Scan for the cell matching the given text and deliver its [x, y] coordinate at center. 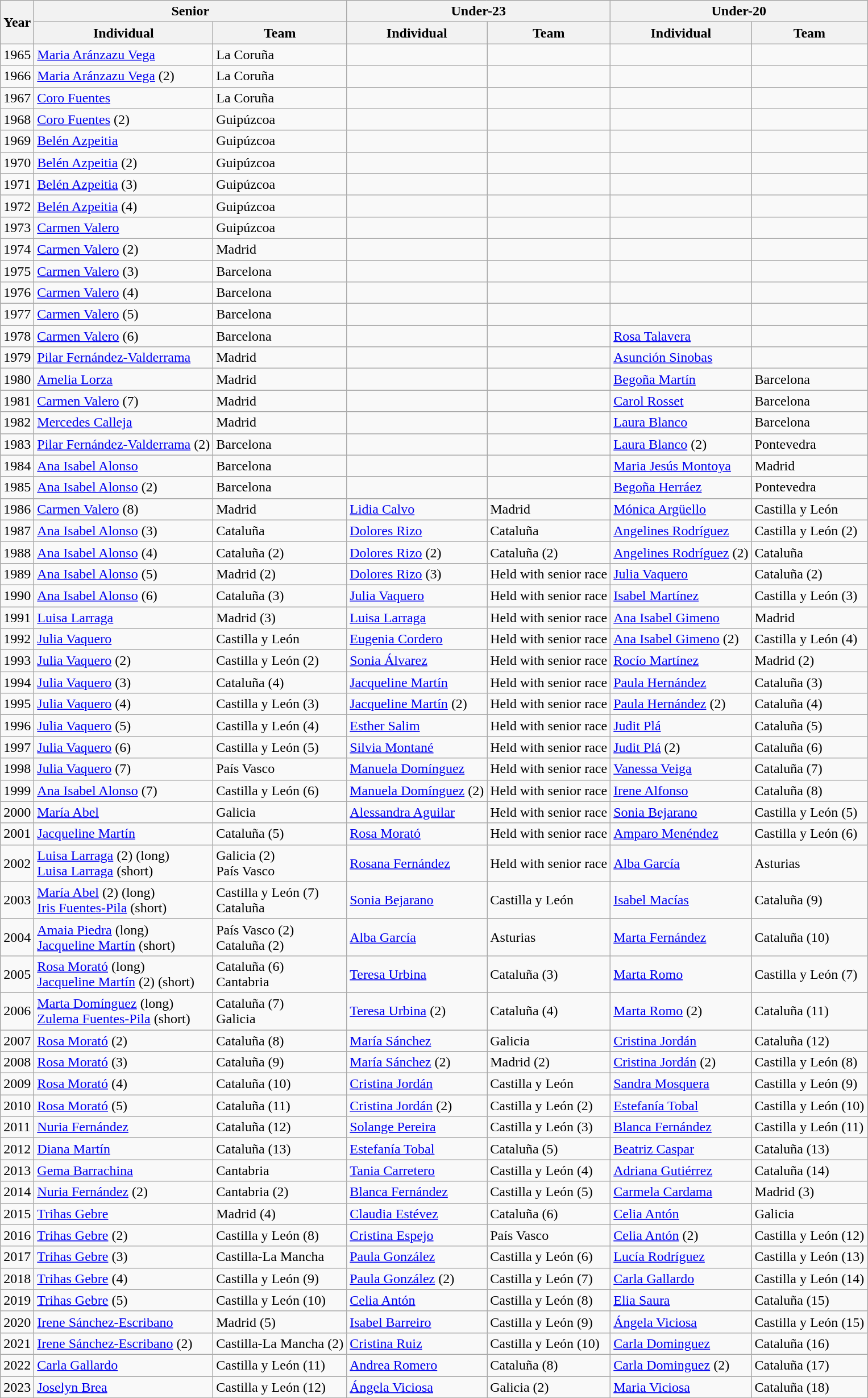
1970 [17, 163]
Angelines Rodríguez (2) [681, 552]
Cristina Ruiz [417, 1343]
1978 [17, 336]
Teresa Urbina [417, 974]
Cataluña (14) [809, 1170]
Belén Azpeitia (4) [124, 206]
Lucía Rodríguez [681, 1257]
Amelia Lorza [124, 379]
Carmen Valero (6) [124, 336]
2018 [17, 1279]
Diana Martín [124, 1149]
Under-20 [739, 11]
Madrid (5) [280, 1322]
Rosa Morató [417, 834]
Ana Isabel Alonso (7) [124, 791]
Carmen Valero (5) [124, 315]
Julia Vaquero (6) [124, 747]
1974 [17, 249]
Luisa Larraga (2) (long)Luisa Larraga (short) [124, 863]
1984 [17, 466]
2002 [17, 863]
1996 [17, 726]
Silvia Montané [417, 747]
2012 [17, 1149]
Julia Vaquero (3) [124, 683]
2020 [17, 1322]
Cataluña (7) [809, 769]
1968 [17, 119]
1967 [17, 98]
Paula González [417, 1257]
2006 [17, 1011]
Carmen Valero (2) [124, 249]
1980 [17, 379]
Coro Fuentes (2) [124, 119]
1965 [17, 55]
2015 [17, 1214]
Angelines Rodríguez [681, 531]
Laura Blanco (2) [681, 444]
Pilar Fernández-Valderrama (2) [124, 444]
Irene Sánchez-Escribano [124, 1322]
Rosa Morató (5) [124, 1106]
Paula Hernández (2) [681, 704]
Galicia (2) [549, 1387]
Ana Isabel Alonso (6) [124, 595]
Mercedes Calleja [124, 423]
2013 [17, 1170]
Maria Aránzazu Vega (2) [124, 76]
Castilla y León (13) [809, 1257]
Ana Isabel Alonso (4) [124, 552]
Paula González (2) [417, 1279]
Rosa Morató (3) [124, 1062]
1989 [17, 574]
Madrid (4) [280, 1214]
Ana Isabel Alonso (2) [124, 487]
Rosa Morató (long)Jacqueline Martín (2) (short) [124, 974]
1973 [17, 228]
Trihas Gebre (2) [124, 1235]
Amparo Menéndez [681, 834]
Sandra Mosquera [681, 1084]
Rosa Talavera [681, 336]
Year [17, 22]
Castilla y León (14) [809, 1279]
2011 [17, 1127]
Carol Rosset [681, 401]
Cataluña (7) Galicia [280, 1011]
Cantabria [280, 1170]
Laura Blanco [681, 423]
Solange Pereira [417, 1127]
Begoña Martín [681, 379]
2016 [17, 1235]
Belén Azpeitia (3) [124, 184]
Cantabria (2) [280, 1192]
Adriana Gutiérrez [681, 1170]
Senior [190, 11]
Tania Carretero [417, 1170]
1979 [17, 358]
Eugenia Cordero [417, 639]
Judit Plá (2) [681, 747]
Carmen Valero (8) [124, 509]
Nuria Fernández (2) [124, 1192]
Castilla y León (7) Cataluña [280, 900]
2000 [17, 812]
1981 [17, 401]
María Sánchez [417, 1040]
2008 [17, 1062]
Marta Fernández [681, 937]
Julia Vaquero (2) [124, 661]
1988 [17, 552]
2003 [17, 900]
Ana Isabel Gimeno (2) [681, 639]
Irene Alfonso [681, 791]
2001 [17, 834]
Trihas Gebre [124, 1214]
Rosa Morató (4) [124, 1084]
Cataluña (17) [809, 1365]
Maria Aránzazu Vega [124, 55]
1986 [17, 509]
Sonia Álvarez [417, 661]
1987 [17, 531]
Trihas Gebre (5) [124, 1300]
Cataluña (15) [809, 1300]
Andrea Romero [417, 1365]
2021 [17, 1343]
Nuria Fernández [124, 1127]
Rosa Morató (2) [124, 1040]
Carmela Cardama [681, 1192]
País Vasco (2) Cataluña (2) [280, 937]
Asunción Sinobas [681, 358]
Carmen Valero (4) [124, 293]
Carmen Valero [124, 228]
1972 [17, 206]
Mónica Argüello [681, 509]
Gema Barrachina [124, 1170]
2004 [17, 937]
Carmen Valero (3) [124, 271]
Marta Domínguez (long)Zulema Fuentes-Pila (short) [124, 1011]
Ana Isabel Alonso (3) [124, 531]
2019 [17, 1300]
2005 [17, 974]
Cataluña (16) [809, 1343]
Trihas Gebre (3) [124, 1257]
Paula Hernández [681, 683]
Pilar Fernández-Valderrama [124, 358]
Begoña Herráez [681, 487]
Marta Romo (2) [681, 1011]
1971 [17, 184]
1999 [17, 791]
2017 [17, 1257]
Teresa Urbina (2) [417, 1011]
1966 [17, 76]
Belén Azpeitia (2) [124, 163]
Joselyn Brea [124, 1387]
Castilla-La Mancha (2) [280, 1343]
1991 [17, 617]
Julia Vaquero (5) [124, 726]
Lidia Calvo [417, 509]
1983 [17, 444]
Trihas Gebre (4) [124, 1279]
Esther Salim [417, 726]
Maria Viciosa [681, 1387]
Isabel Macías [681, 900]
Galicia (2) País Vasco [280, 863]
Coro Fuentes [124, 98]
Ana Isabel Gimeno [681, 617]
Castilla-La Mancha [280, 1257]
2023 [17, 1387]
Maria Jesús Montoya [681, 466]
Ana Isabel Alonso [124, 466]
María Abel [124, 812]
Manuela Domínguez (2) [417, 791]
2022 [17, 1365]
Julia Vaquero (7) [124, 769]
1993 [17, 661]
Vanessa Veiga [681, 769]
1982 [17, 423]
2009 [17, 1084]
Cataluña (6) Cantabria [280, 974]
Judit Plá [681, 726]
2014 [17, 1192]
1995 [17, 704]
Carla Dominguez (2) [681, 1365]
María Sánchez (2) [417, 1062]
1976 [17, 293]
2010 [17, 1106]
Manuela Domínguez [417, 769]
Elia Saura [681, 1300]
Alessandra Aguilar [417, 812]
Jacqueline Martín (2) [417, 704]
1998 [17, 769]
Ana Isabel Alonso (5) [124, 574]
Belén Azpeitia [124, 141]
Celia Antón (2) [681, 1235]
Dolores Rizo (2) [417, 552]
Rosana Fernández [417, 863]
Amaia Piedra (long)Jacqueline Martín (short) [124, 937]
1990 [17, 595]
María Abel (2) (long)Iris Fuentes-Pila (short) [124, 900]
1975 [17, 271]
1977 [17, 315]
Isabel Barreiro [417, 1322]
1997 [17, 747]
Under-23 [479, 11]
Irene Sánchez-Escribano (2) [124, 1343]
Cataluña (18) [809, 1387]
Marta Romo [681, 974]
Cristina Espejo [417, 1235]
Castilla y León (15) [809, 1322]
Carmen Valero (7) [124, 401]
Julia Vaquero (4) [124, 704]
Claudia Estévez [417, 1214]
1969 [17, 141]
Beatriz Caspar [681, 1149]
2007 [17, 1040]
Carla Dominguez [681, 1343]
Dolores Rizo [417, 531]
1994 [17, 683]
Dolores Rizo (3) [417, 574]
1992 [17, 639]
1985 [17, 487]
Rocío Martínez [681, 661]
Isabel Martínez [681, 595]
